Search for the cell housing the specified text and yield its (x, y) center coordinate. 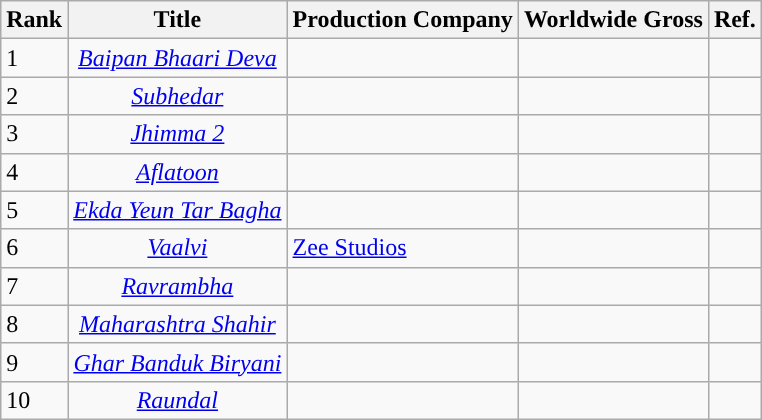
Subhedar (178, 96)
Aflatoon (178, 172)
2 (34, 96)
Title (178, 20)
Ekda Yeun Tar Bagha (178, 210)
8 (34, 324)
Jhimma 2 (178, 134)
Vaalvi (178, 248)
Worldwide Gross (613, 20)
Baipan Bhaari Deva (178, 58)
Ghar Banduk Biryani (178, 362)
7 (34, 286)
Ref. (734, 20)
6 (34, 248)
3 (34, 134)
4 (34, 172)
10 (34, 400)
5 (34, 210)
Zee Studios (402, 248)
Ravrambha (178, 286)
Production Company (402, 20)
9 (34, 362)
1 (34, 58)
Maharashtra Shahir (178, 324)
Raundal (178, 400)
Rank (34, 20)
